Capture the cell that displays the provided text and extract its [X, Y] central coordinate. 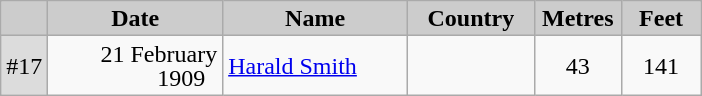
141 [660, 66]
Country [470, 18]
Metres [578, 18]
Harald Smith [316, 66]
43 [578, 66]
21 February 1909 [136, 66]
Date [136, 18]
#17 [24, 66]
Name [316, 18]
Feet [660, 18]
